Return the (x, y) coordinate for the center point of the cell that contains the specified text.  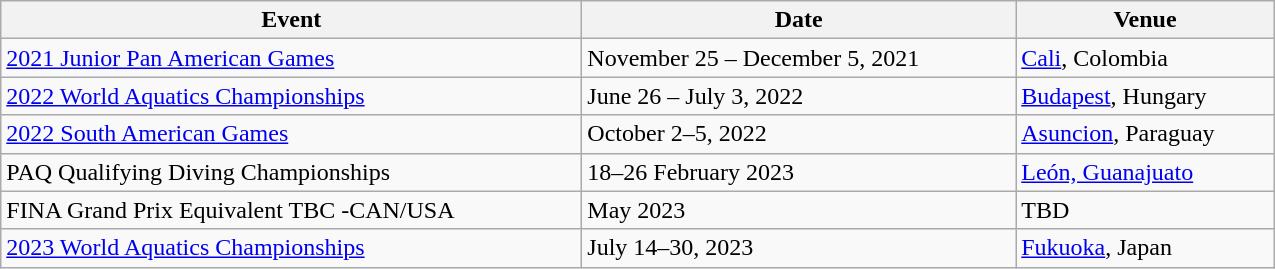
PAQ Qualifying Diving Championships (292, 172)
July 14–30, 2023 (799, 248)
Fukuoka, Japan (1146, 248)
2023 World Aquatics Championships (292, 248)
2021 Junior Pan American Games (292, 58)
León, Guanajuato (1146, 172)
June 26 – July 3, 2022 (799, 96)
Asuncion, Paraguay (1146, 134)
Date (799, 20)
Venue (1146, 20)
2022 South American Games (292, 134)
Event (292, 20)
November 25 – December 5, 2021 (799, 58)
2022 World Aquatics Championships (292, 96)
Budapest, Hungary (1146, 96)
Cali, Colombia (1146, 58)
TBD (1146, 210)
18–26 February 2023 (799, 172)
FINA Grand Prix Equivalent TBC -CAN/USA (292, 210)
October 2–5, 2022 (799, 134)
May 2023 (799, 210)
